Extract the [x, y] coordinate from the center of the cell holding the provided text.  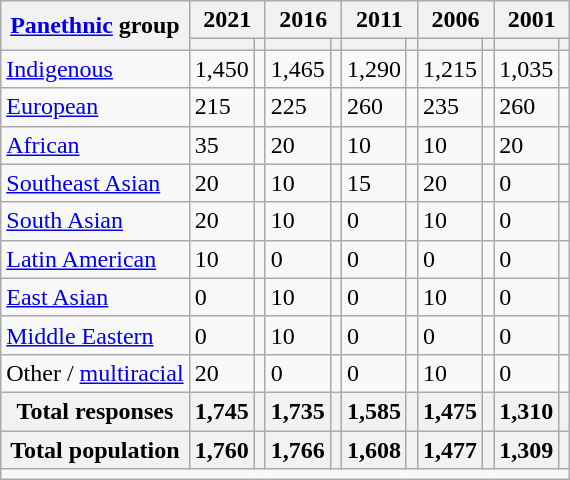
1,465 [298, 69]
235 [450, 107]
Other / multiracial [95, 373]
35 [222, 145]
1,450 [222, 69]
1,035 [526, 69]
1,309 [526, 449]
1,745 [222, 411]
2021 [227, 20]
1,477 [450, 449]
15 [374, 183]
1,215 [450, 69]
Total responses [95, 411]
Total population [95, 449]
1,608 [374, 449]
African [95, 145]
1,766 [298, 449]
1,290 [374, 69]
225 [298, 107]
2016 [303, 20]
Middle Eastern [95, 335]
2006 [455, 20]
2001 [532, 20]
1,475 [450, 411]
South Asian [95, 221]
1,310 [526, 411]
European [95, 107]
East Asian [95, 297]
Latin American [95, 259]
Southeast Asian [95, 183]
1,735 [298, 411]
1,760 [222, 449]
2011 [379, 20]
Panethnic group [95, 26]
215 [222, 107]
1,585 [374, 411]
Indigenous [95, 69]
